Provide the (x, y) coordinate of the cell's center where the given text is located.  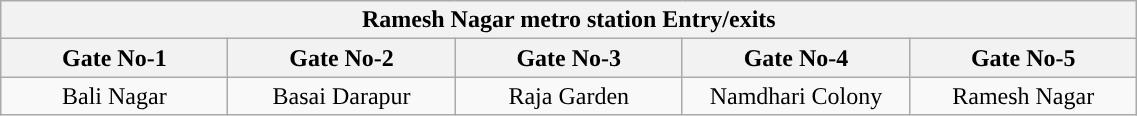
Gate No-2 (342, 58)
Gate No-5 (1024, 58)
Bali Nagar (114, 96)
Raja Garden (568, 96)
Gate No-1 (114, 58)
Gate No-4 (796, 58)
Gate No-3 (568, 58)
Ramesh Nagar (1024, 96)
Ramesh Nagar metro station Entry/exits (569, 20)
Basai Darapur (342, 96)
Namdhari Colony (796, 96)
